Output the (X, Y) coordinate of the center of the cell containing the given text.  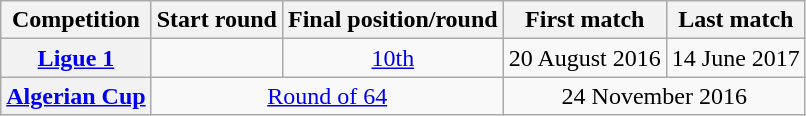
Start round (216, 20)
20 August 2016 (584, 58)
Competition (76, 20)
Algerian Cup (76, 96)
First match (584, 20)
24 November 2016 (654, 96)
Last match (736, 20)
Final position/round (392, 20)
14 June 2017 (736, 58)
Ligue 1 (76, 58)
10th (392, 58)
Round of 64 (327, 96)
